Scan for the cell matching the given text and deliver its (X, Y) coordinate at center. 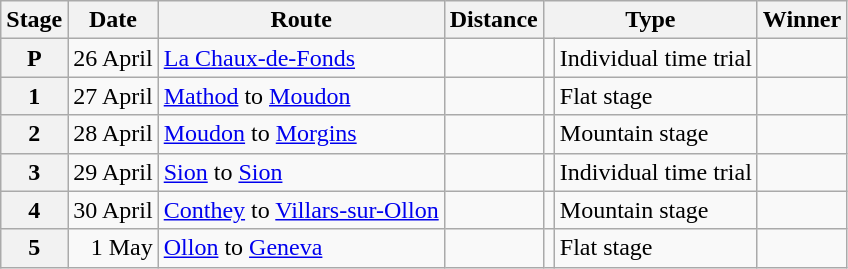
1 (34, 96)
Mathod to Moudon (301, 96)
3 (34, 172)
2 (34, 134)
Ollon to Geneva (301, 248)
30 April (113, 210)
La Chaux-de-Fonds (301, 58)
Conthey to Villars-sur-Ollon (301, 210)
P (34, 58)
26 April (113, 58)
29 April (113, 172)
Moudon to Morgins (301, 134)
28 April (113, 134)
5 (34, 248)
1 May (113, 248)
Winner (802, 20)
Date (113, 20)
Distance (494, 20)
Type (650, 20)
Route (301, 20)
Stage (34, 20)
Sion to Sion (301, 172)
27 April (113, 96)
4 (34, 210)
